Output the (X, Y) coordinate of the center of the cell containing the given text.  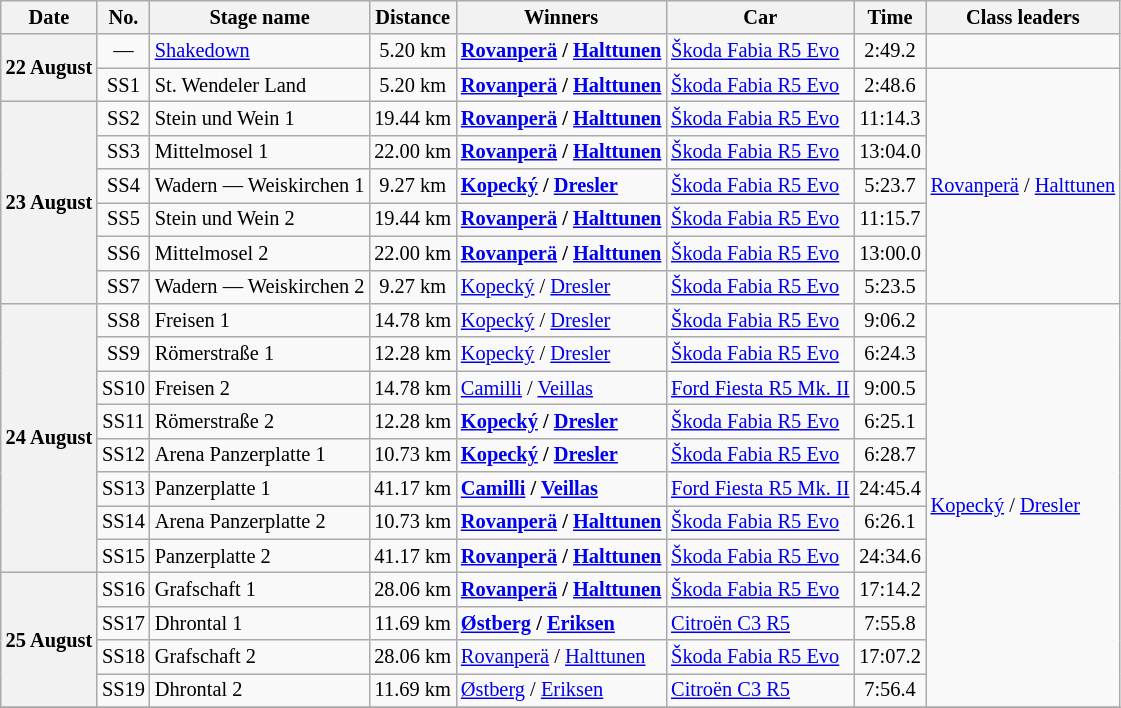
25 August (49, 640)
Freisen 2 (260, 388)
6:25.1 (890, 421)
SS5 (124, 219)
7:56.4 (890, 690)
13:04.0 (890, 152)
7:55.8 (890, 623)
Wadern — Weiskirchen 2 (260, 287)
17:14.2 (890, 589)
Panzerplatte 2 (260, 556)
Dhrontal 2 (260, 690)
11:14.3 (890, 118)
Arena Panzerplatte 2 (260, 522)
SS9 (124, 354)
SS19 (124, 690)
Dhrontal 1 (260, 623)
Grafschaft 1 (260, 589)
2:48.6 (890, 85)
22 August (49, 68)
St. Wendeler Land (260, 85)
No. (124, 17)
Car (760, 17)
— (124, 51)
6:24.3 (890, 354)
SS11 (124, 421)
SS8 (124, 320)
Time (890, 17)
5:23.5 (890, 287)
Grafschaft 2 (260, 657)
Freisen 1 (260, 320)
SS6 (124, 253)
Römerstraße 1 (260, 354)
SS14 (124, 522)
Arena Panzerplatte 1 (260, 455)
13:00.0 (890, 253)
SS7 (124, 287)
SS10 (124, 388)
11:15.7 (890, 219)
24:34.6 (890, 556)
SS17 (124, 623)
24:45.4 (890, 489)
Wadern — Weiskirchen 1 (260, 186)
Date (49, 17)
SS16 (124, 589)
SS12 (124, 455)
SS4 (124, 186)
SS1 (124, 85)
6:28.7 (890, 455)
Distance (412, 17)
Mittelmosel 1 (260, 152)
Class leaders (1023, 17)
Panzerplatte 1 (260, 489)
SS15 (124, 556)
24 August (49, 438)
SS18 (124, 657)
2:49.2 (890, 51)
5:23.7 (890, 186)
23 August (49, 202)
SS3 (124, 152)
Winners (561, 17)
17:07.2 (890, 657)
Mittelmosel 2 (260, 253)
Shakedown (260, 51)
SS2 (124, 118)
Römerstraße 2 (260, 421)
Stage name (260, 17)
6:26.1 (890, 522)
SS13 (124, 489)
Stein und Wein 1 (260, 118)
9:00.5 (890, 388)
Stein und Wein 2 (260, 219)
9:06.2 (890, 320)
